Output the [X, Y] coordinate of the center of the cell containing the given text.  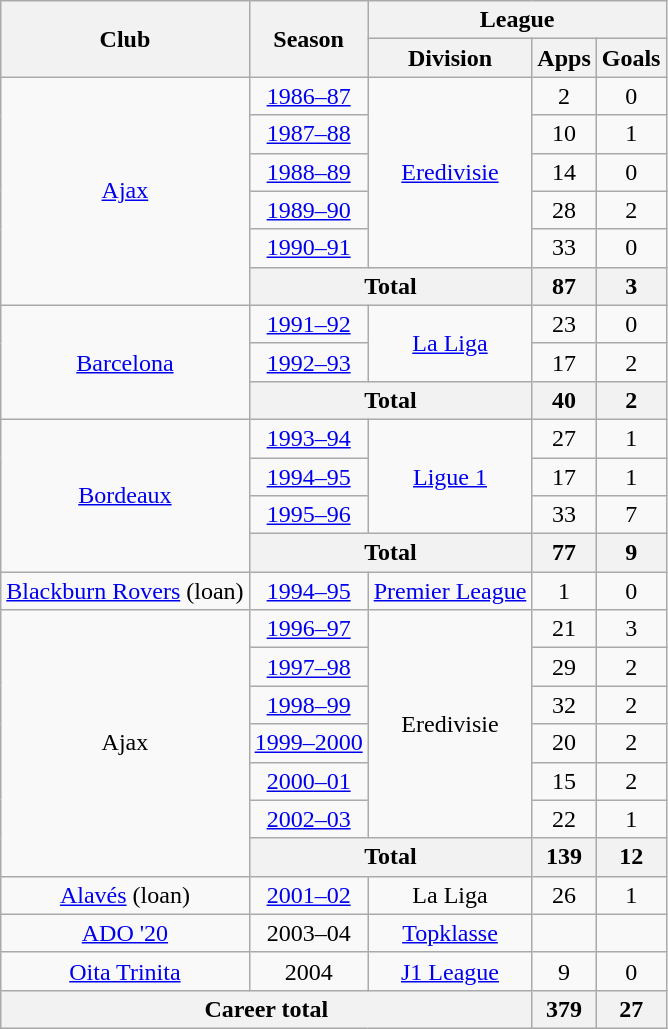
1987–88 [308, 134]
J1 League [450, 971]
26 [564, 895]
2000–01 [308, 781]
1999–2000 [308, 743]
1990–91 [308, 248]
Ligue 1 [450, 476]
Apps [564, 58]
Barcelona [125, 362]
1998–99 [308, 705]
139 [564, 857]
7 [631, 515]
League [517, 20]
1996–97 [308, 629]
20 [564, 743]
379 [564, 1009]
Division [450, 58]
1988–89 [308, 172]
1986–87 [308, 96]
40 [564, 400]
2002–03 [308, 819]
2004 [308, 971]
77 [564, 553]
1997–98 [308, 667]
15 [564, 781]
1989–90 [308, 210]
29 [564, 667]
Club [125, 39]
87 [564, 286]
Career total [266, 1009]
Topklasse [450, 933]
2001–02 [308, 895]
32 [564, 705]
21 [564, 629]
2003–04 [308, 933]
23 [564, 324]
12 [631, 857]
1991–92 [308, 324]
14 [564, 172]
Premier League [450, 591]
28 [564, 210]
1995–96 [308, 515]
22 [564, 819]
Blackburn Rovers (loan) [125, 591]
10 [564, 134]
Season [308, 39]
ADO '20 [125, 933]
Oita Trinita [125, 971]
Alavés (loan) [125, 895]
Bordeaux [125, 495]
1993–94 [308, 438]
Goals [631, 58]
1992–93 [308, 362]
